Return [X, Y] of the center of cell containing provided text 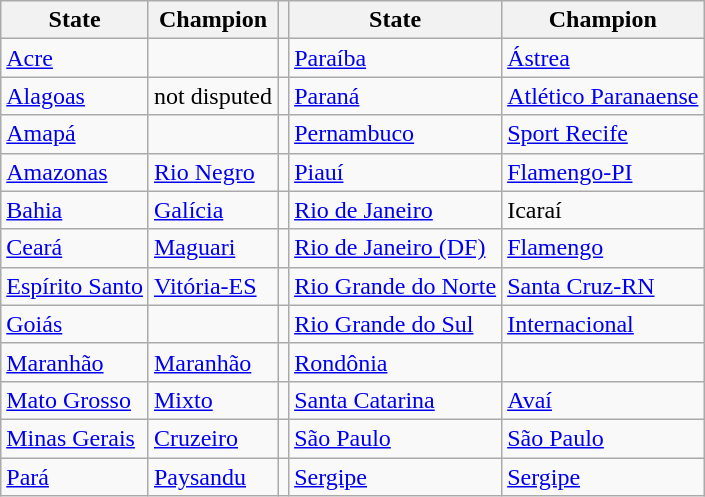
Paraíba [396, 58]
Espírito Santo [75, 286]
Galícia [212, 210]
not disputed [212, 96]
Piauí [396, 172]
Rio Negro [212, 172]
Santa Catarina [396, 400]
Internacional [603, 324]
Rondônia [396, 362]
Atlético Paranaense [603, 96]
Ástrea [603, 58]
Amapá [75, 134]
Mixto [212, 400]
Amazonas [75, 172]
Sport Recife [603, 134]
Flamengo [603, 248]
Alagoas [75, 96]
Avaí [603, 400]
Maguari [212, 248]
Rio Grande do Norte [396, 286]
Pernambuco [396, 134]
Cruzeiro [212, 438]
Icaraí [603, 210]
Goiás [75, 324]
Flamengo-PI [603, 172]
Bahia [75, 210]
Rio de Janeiro (DF) [396, 248]
Paysandu [212, 477]
Ceará [75, 248]
Rio Grande do Sul [396, 324]
Rio de Janeiro [396, 210]
Mato Grosso [75, 400]
Vitória-ES [212, 286]
Paraná [396, 96]
Minas Gerais [75, 438]
Santa Cruz-RN [603, 286]
Acre [75, 58]
Pará [75, 477]
